Find where the given text appears and provide that cell's center as [x, y] coordinate. 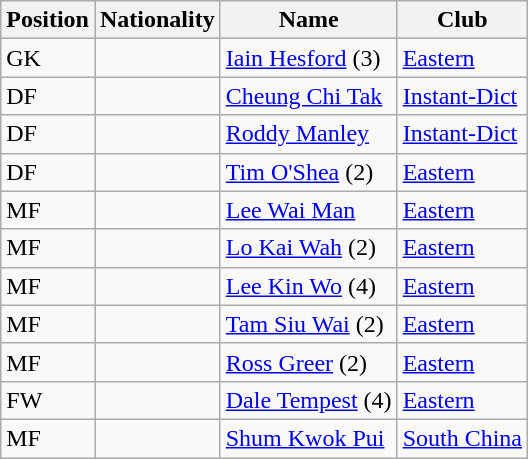
GK [48, 58]
Ross Greer (2) [308, 362]
South China [462, 438]
Iain Hesford (3) [308, 58]
Nationality [157, 20]
Lo Kai Wah (2) [308, 248]
Dale Tempest (4) [308, 400]
Cheung Chi Tak [308, 96]
Lee Kin Wo (4) [308, 286]
Tim O'Shea (2) [308, 172]
Shum Kwok Pui [308, 438]
Tam Siu Wai (2) [308, 324]
Roddy Manley [308, 134]
Club [462, 20]
FW [48, 400]
Name [308, 20]
Lee Wai Man [308, 210]
Position [48, 20]
